For the text-containing cell, return its midpoint in [x, y] coordinate format. 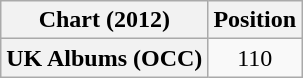
UK Albums (OCC) [104, 58]
Position [255, 20]
110 [255, 58]
Chart (2012) [104, 20]
